Provide the (x, y) coordinate of the cell's center where the given text is located.  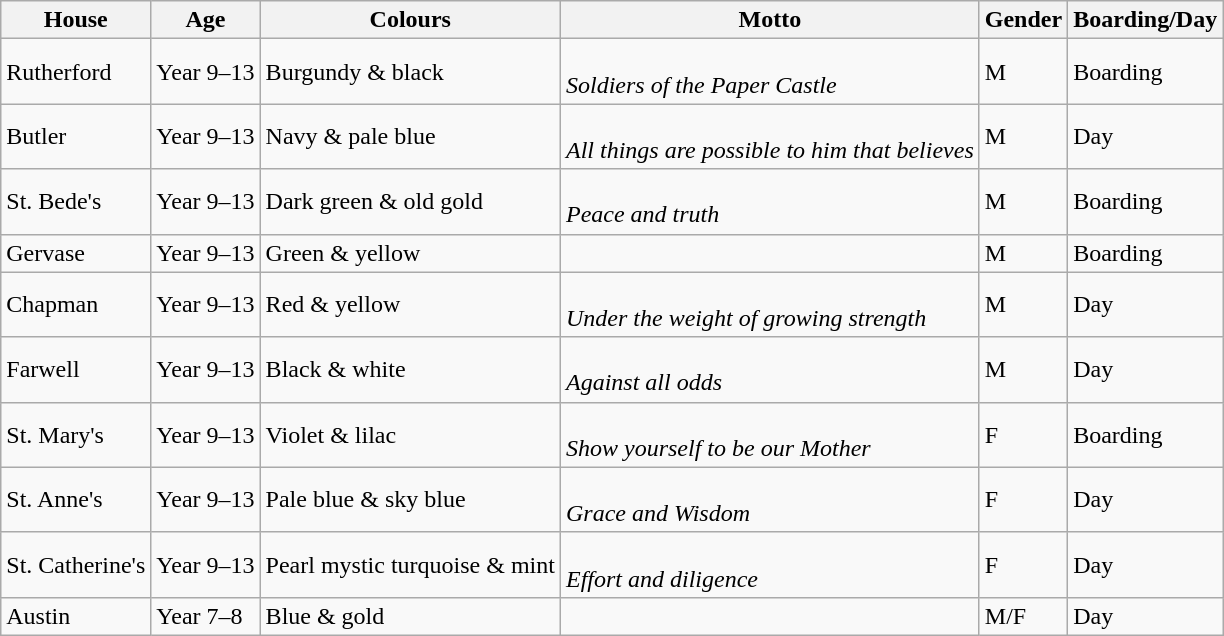
Pearl mystic turquoise & mint (410, 564)
Farwell (76, 370)
Colours (410, 20)
Gender (1023, 20)
Effort and diligence (770, 564)
Blue & gold (410, 616)
Navy & pale blue (410, 136)
Chapman (76, 304)
Austin (76, 616)
Pale blue & sky blue (410, 500)
Against all odds (770, 370)
Black & white (410, 370)
Violet & lilac (410, 434)
St. Mary's (76, 434)
Year 7–8 (206, 616)
Green & yellow (410, 253)
All things are possible to him that believes (770, 136)
Rutherford (76, 72)
St. Anne's (76, 500)
M/F (1023, 616)
Peace and truth (770, 202)
Burgundy & black (410, 72)
Butler (76, 136)
Show yourself to be our Mother (770, 434)
Motto (770, 20)
Age (206, 20)
Dark green & old gold (410, 202)
St. Bede's (76, 202)
Gervase (76, 253)
Boarding/Day (1146, 20)
House (76, 20)
St. Catherine's (76, 564)
Red & yellow (410, 304)
Soldiers of the Paper Castle (770, 72)
Under the weight of growing strength (770, 304)
Grace and Wisdom (770, 500)
